Find where the given text appears and provide that cell's center as (x, y) coordinate. 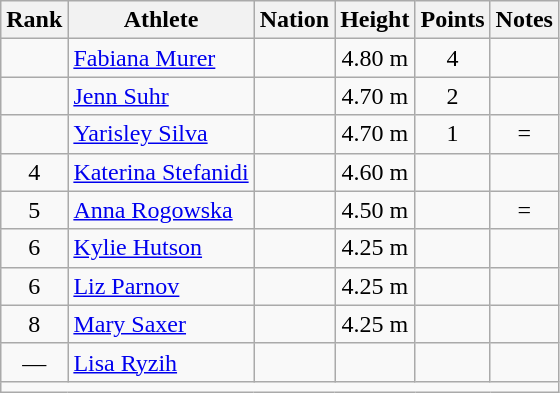
Points (452, 20)
4.50 m (375, 210)
Nation (294, 20)
4.60 m (375, 172)
Rank (34, 20)
Kylie Hutson (161, 248)
Yarisley Silva (161, 134)
4.80 m (375, 58)
Jenn Suhr (161, 96)
— (34, 362)
Athlete (161, 20)
Notes (524, 20)
Liz Parnov (161, 286)
Katerina Stefanidi (161, 172)
Anna Rogowska (161, 210)
Lisa Ryzih (161, 362)
5 (34, 210)
Height (375, 20)
1 (452, 134)
Fabiana Murer (161, 58)
Mary Saxer (161, 324)
2 (452, 96)
8 (34, 324)
